Search for the cell housing the specified text and yield its (x, y) center coordinate. 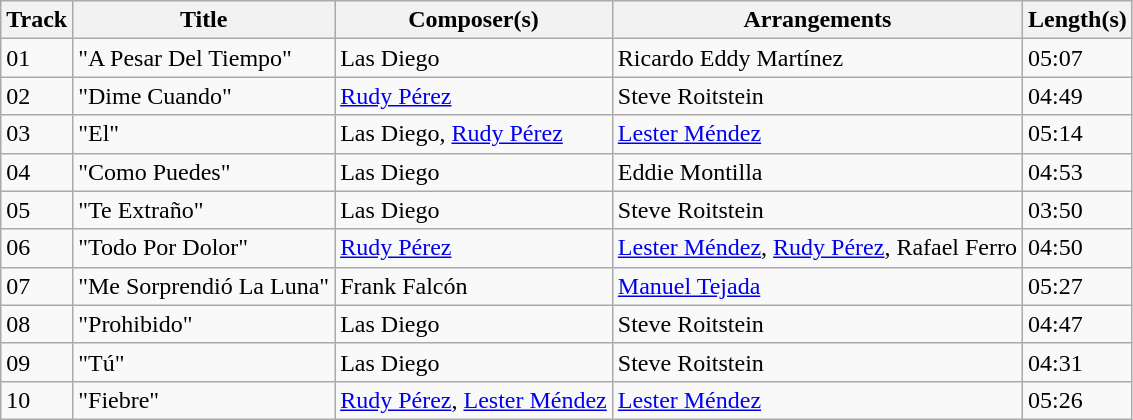
04:50 (1078, 248)
Lester Méndez, Rudy Pérez, Rafael Ferro (817, 248)
03:50 (1078, 210)
"Dime Cuando" (204, 96)
04 (37, 172)
03 (37, 134)
07 (37, 286)
Length(s) (1078, 20)
04:31 (1078, 362)
"Tú" (204, 362)
05:07 (1078, 58)
04:49 (1078, 96)
"Prohibido" (204, 324)
05:27 (1078, 286)
06 (37, 248)
"El" (204, 134)
04:47 (1078, 324)
"A Pesar Del Tiempo" (204, 58)
05:14 (1078, 134)
Frank Falcón (474, 286)
"Como Puedes" (204, 172)
01 (37, 58)
Composer(s) (474, 20)
04:53 (1078, 172)
05 (37, 210)
Arrangements (817, 20)
08 (37, 324)
10 (37, 400)
"Todo Por Dolor" (204, 248)
Track (37, 20)
05:26 (1078, 400)
"Fiebre" (204, 400)
Las Diego, Rudy Pérez (474, 134)
"Te Extraño" (204, 210)
Rudy Pérez, Lester Méndez (474, 400)
02 (37, 96)
Ricardo Eddy Martínez (817, 58)
Eddie Montilla (817, 172)
"Me Sorprendió La Luna" (204, 286)
Title (204, 20)
09 (37, 362)
Manuel Tejada (817, 286)
